Detect which cell encompasses the target text, then output its (x, y) center coordinate. 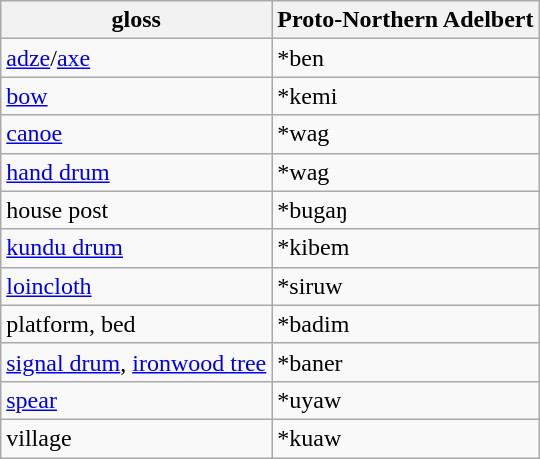
house post (136, 210)
*kemi (406, 96)
spear (136, 400)
village (136, 438)
*baner (406, 362)
hand drum (136, 172)
loincloth (136, 286)
*badim (406, 324)
platform, bed (136, 324)
gloss (136, 20)
Proto-Northern Adelbert (406, 20)
*bugaŋ (406, 210)
bow (136, 96)
*kibem (406, 248)
*uyaw (406, 400)
canoe (136, 134)
*kuaw (406, 438)
adze/axe (136, 58)
*ben (406, 58)
*siruw (406, 286)
signal drum, ironwood tree (136, 362)
kundu drum (136, 248)
